Scan for the cell matching the given text and deliver its (X, Y) coordinate at center. 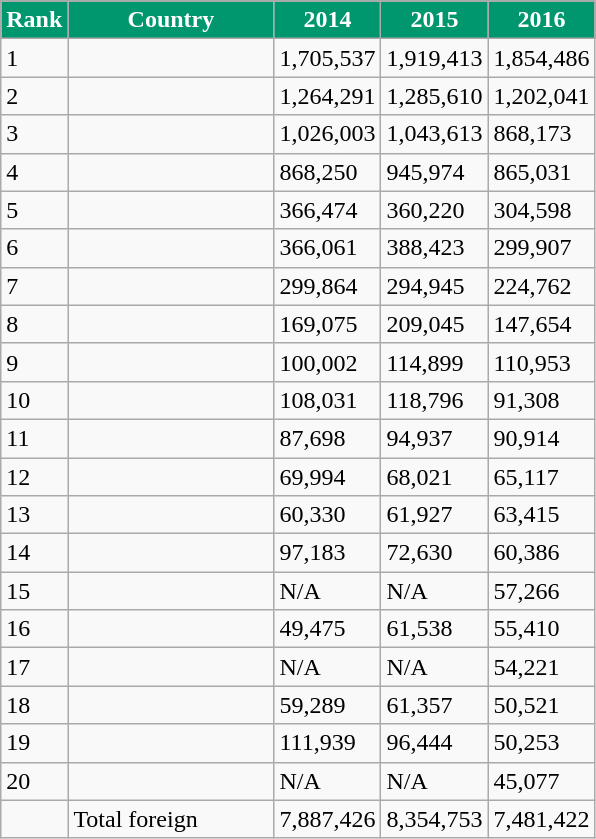
13 (34, 515)
65,117 (542, 477)
7,887,426 (328, 819)
108,031 (328, 400)
90,914 (542, 438)
299,907 (542, 248)
20 (34, 781)
299,864 (328, 286)
59,289 (328, 705)
54,221 (542, 667)
50,521 (542, 705)
6 (34, 248)
2015 (434, 20)
68,021 (434, 477)
865,031 (542, 172)
16 (34, 629)
5 (34, 210)
10 (34, 400)
57,266 (542, 591)
209,045 (434, 324)
1,202,041 (542, 96)
12 (34, 477)
8,354,753 (434, 819)
96,444 (434, 743)
110,953 (542, 362)
91,308 (542, 400)
304,598 (542, 210)
224,762 (542, 286)
1,285,610 (434, 96)
366,474 (328, 210)
294,945 (434, 286)
1,854,486 (542, 58)
Total foreign (171, 819)
69,994 (328, 477)
14 (34, 553)
61,357 (434, 705)
1,043,613 (434, 134)
2016 (542, 20)
8 (34, 324)
17 (34, 667)
45,077 (542, 781)
9 (34, 362)
366,061 (328, 248)
3 (34, 134)
4 (34, 172)
147,654 (542, 324)
111,939 (328, 743)
61,538 (434, 629)
2 (34, 96)
7 (34, 286)
945,974 (434, 172)
1 (34, 58)
Country (171, 20)
72,630 (434, 553)
118,796 (434, 400)
1,919,413 (434, 58)
868,173 (542, 134)
49,475 (328, 629)
169,075 (328, 324)
360,220 (434, 210)
15 (34, 591)
1,264,291 (328, 96)
60,330 (328, 515)
114,899 (434, 362)
388,423 (434, 248)
100,002 (328, 362)
87,698 (328, 438)
2014 (328, 20)
50,253 (542, 743)
97,183 (328, 553)
55,410 (542, 629)
11 (34, 438)
Rank (34, 20)
7,481,422 (542, 819)
60,386 (542, 553)
63,415 (542, 515)
61,927 (434, 515)
1,026,003 (328, 134)
19 (34, 743)
94,937 (434, 438)
18 (34, 705)
868,250 (328, 172)
1,705,537 (328, 58)
